Determine the [X, Y] coordinate at the center of the cell enclosing the given text.  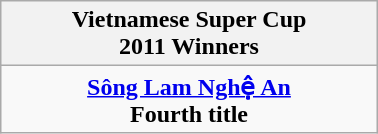
Sông Lam Nghệ AnFourth title [189, 100]
Vietnamese Super Cup2011 Winners [189, 34]
